Return [X, Y] of the center of cell containing provided text 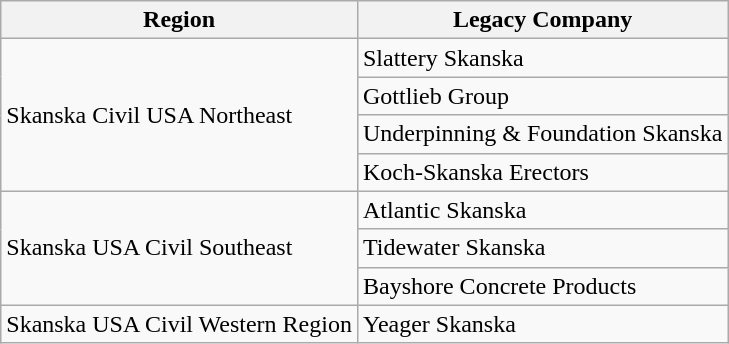
Bayshore Concrete Products [542, 286]
Yeager Skanska [542, 324]
Gottlieb Group [542, 96]
Skanska Civil USA Northeast [180, 115]
Tidewater Skanska [542, 248]
Koch-Skanska Erectors [542, 172]
Atlantic Skanska [542, 210]
Skanska USA Civil Southeast [180, 248]
Legacy Company [542, 20]
Underpinning & Foundation Skanska [542, 134]
Region [180, 20]
Skanska USA Civil Western Region [180, 324]
Slattery Skanska [542, 58]
